Return the [X, Y] coordinate for the center point of the cell that contains the specified text.  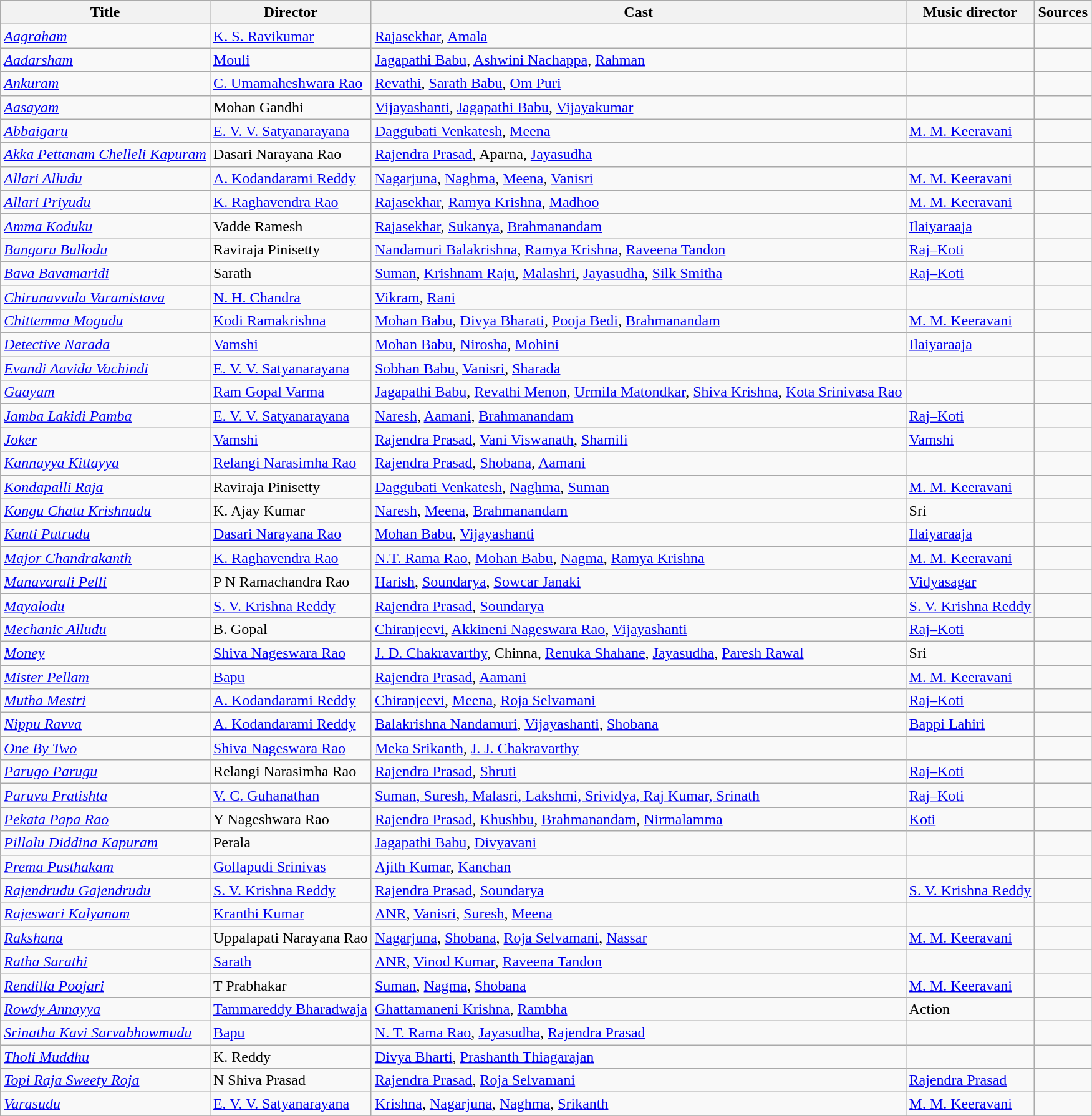
Parugo Parugu [105, 772]
N Shiva Prasad [291, 1080]
Rajendra Prasad, Roja Selvamani [639, 1080]
Rajendra Prasad, Khushbu, Brahmanandam, Nirmalamma [639, 819]
P N Ramachandra Rao [291, 582]
Mohan Babu, Vijayashanti [639, 534]
C. Umamaheshwara Rao [291, 84]
Jagapathi Babu, Divyavani [639, 843]
Nandamuri Balakrishna, Ramya Krishna, Raveena Tandon [639, 249]
Kongu Chatu Krishnudu [105, 511]
Rakshana [105, 938]
Aagraham [105, 36]
N.T. Rama Rao, Mohan Babu, Nagma, Ramya Krishna [639, 558]
Prema Pusthakam [105, 867]
Chiranjeevi, Meena, Roja Selvamani [639, 701]
Suman, Suresh, Malasri, Lakshmi, Srividya, Raj Kumar, Srinath [639, 796]
Koti [970, 819]
Varasudu [105, 1104]
Y Nageshwara Rao [291, 819]
J. D. Chakravarthy, Chinna, Renuka Shahane, Jayasudha, Paresh Rawal [639, 653]
Mohan Babu, Nirosha, Mohini [639, 345]
Aadarsham [105, 60]
Allari Alludu [105, 178]
Ram Gopal Varma [291, 392]
Nagarjuna, Naghma, Meena, Vanisri [639, 178]
Harish, Soundarya, Sowcar Janaki [639, 582]
Pillalu Diddina Kapuram [105, 843]
Sources [1063, 12]
T Prabhakar [291, 985]
Uppalapati Narayana Rao [291, 938]
Money [105, 653]
Joker [105, 440]
Rajeswari Kalyanam [105, 914]
Chittemma Mogudu [105, 321]
K. Reddy [291, 1057]
B. Gopal [291, 629]
Nippu Ravva [105, 724]
Rajendrudu Gajendrudu [105, 890]
Suman, Nagma, Shobana [639, 985]
Cast [639, 12]
Srinatha Kavi Sarvabhowmudu [105, 1032]
Rajasekhar, Ramya Krishna, Madhoo [639, 202]
Bappi Lahiri [970, 724]
Tammareddy Bharadwaja [291, 1009]
Perala [291, 843]
V. C. Guhanathan [291, 796]
Action [970, 1009]
Gollapudi Srinivas [291, 867]
Jagapathi Babu, Ashwini Nachappa, Rahman [639, 60]
Rajasekhar, Amala [639, 36]
Daggubati Venkatesh, Meena [639, 131]
Suman, Krishnam Raju, Malashri, Jayasudha, Silk Smitha [639, 273]
Title [105, 12]
Vadde Ramesh [291, 226]
Major Chandrakanth [105, 558]
Evandi Aavida Vachindi [105, 368]
Rendilla Poojari [105, 985]
Abbaigaru [105, 131]
Paruvu Pratishta [105, 796]
Aasayam [105, 107]
K. Ajay Kumar [291, 511]
N. H. Chandra [291, 297]
Detective Narada [105, 345]
Mayalodu [105, 605]
Balakrishna Nandamuri, Vijayashanti, Shobana [639, 724]
Kondapalli Raja [105, 487]
Music director [970, 12]
Rajendra Prasad, Shruti [639, 772]
Rajendra Prasad, Shobana, Aamani [639, 463]
Daggubati Venkatesh, Naghma, Suman [639, 487]
Jamba Lakidi Pamba [105, 416]
Mechanic Alludu [105, 629]
Rajasekhar, Sukanya, Brahmanandam [639, 226]
Jagapathi Babu, Revathi Menon, Urmila Matondkar, Shiva Krishna, Kota Srinivasa Rao [639, 392]
Gaayam [105, 392]
Rajendra Prasad, Aamani [639, 676]
Bangaru Bullodu [105, 249]
Rowdy Annayya [105, 1009]
Amma Koduku [105, 226]
Meka Srikanth, J. J. Chakravarthy [639, 748]
Vijayashanti, Jagapathi Babu, Vijayakumar [639, 107]
One By Two [105, 748]
Mohan Gandhi [291, 107]
ANR, Vinod Kumar, Raveena Tandon [639, 961]
Sobhan Babu, Vanisri, Sharada [639, 368]
Ghattamaneni Krishna, Rambha [639, 1009]
N. T. Rama Rao, Jayasudha, Rajendra Prasad [639, 1032]
Akka Pettanam Chelleli Kapuram [105, 155]
Rajendra Prasad, Aparna, Jayasudha [639, 155]
Vikram, Rani [639, 297]
Mutha Mestri [105, 701]
Revathi, Sarath Babu, Om Puri [639, 84]
Divya Bharti, Prashanth Thiagarajan [639, 1057]
Nagarjuna, Shobana, Roja Selvamani, Nassar [639, 938]
Mohan Babu, Divya Bharati, Pooja Bedi, Brahmanandam [639, 321]
Ratha Sarathi [105, 961]
Pekata Papa Rao [105, 819]
Naresh, Meena, Brahmanandam [639, 511]
Mister Pellam [105, 676]
Chiranjeevi, Akkineni Nageswara Rao, Vijayashanti [639, 629]
Ajith Kumar, Kanchan [639, 867]
Kodi Ramakrishna [291, 321]
Tholi Muddhu [105, 1057]
Manavarali Pelli [105, 582]
Mouli [291, 60]
Director [291, 12]
Rajendra Prasad, Vani Viswanath, Shamili [639, 440]
Ankuram [105, 84]
ANR, Vanisri, Suresh, Meena [639, 914]
K. S. Ravikumar [291, 36]
Chirunavvula Varamistava [105, 297]
Krishna, Nagarjuna, Naghma, Srikanth [639, 1104]
Kranthi Kumar [291, 914]
Rajendra Prasad [970, 1080]
Kannayya Kittayya [105, 463]
Vidyasagar [970, 582]
Naresh, Aamani, Brahmanandam [639, 416]
Allari Priyudu [105, 202]
Kunti Putrudu [105, 534]
Bava Bavamaridi [105, 273]
Topi Raja Sweety Roja [105, 1080]
